Search for the cell housing the specified text and yield its [X, Y] center coordinate. 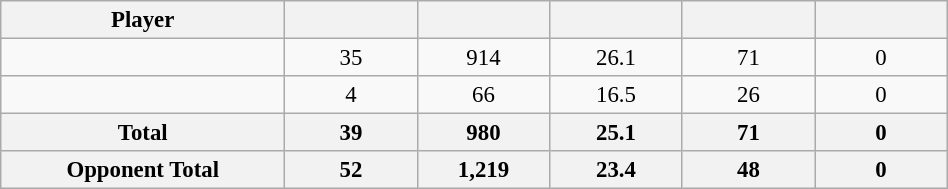
980 [483, 133]
914 [483, 58]
26.1 [616, 58]
4 [351, 95]
23.4 [616, 170]
16.5 [616, 95]
48 [748, 170]
Player [143, 20]
35 [351, 58]
1,219 [483, 170]
39 [351, 133]
26 [748, 95]
66 [483, 95]
Total [143, 133]
25.1 [616, 133]
52 [351, 170]
Opponent Total [143, 170]
